Determine the [X, Y] coordinate at the center of the cell enclosing the given text.  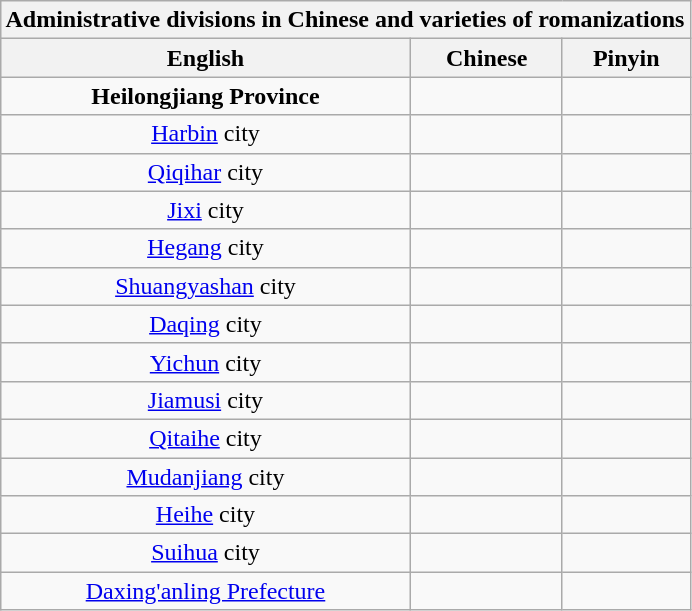
Yichun city [206, 362]
Suihua city [206, 553]
Chinese [487, 58]
Qiqihar city [206, 172]
English [206, 58]
Daqing city [206, 324]
Harbin city [206, 134]
Jiamusi city [206, 400]
Administrative divisions in Chinese and varieties of romanizations [345, 20]
Daxing'anling Prefecture [206, 591]
Hegang city [206, 248]
Shuangyashan city [206, 286]
Jixi city [206, 210]
Mudanjiang city [206, 477]
Heilongjiang Province [206, 96]
Heihe city [206, 515]
Pinyin [626, 58]
Qitaihe city [206, 438]
